Return the (X, Y) coordinate for the center point of the cell that contains the specified text.  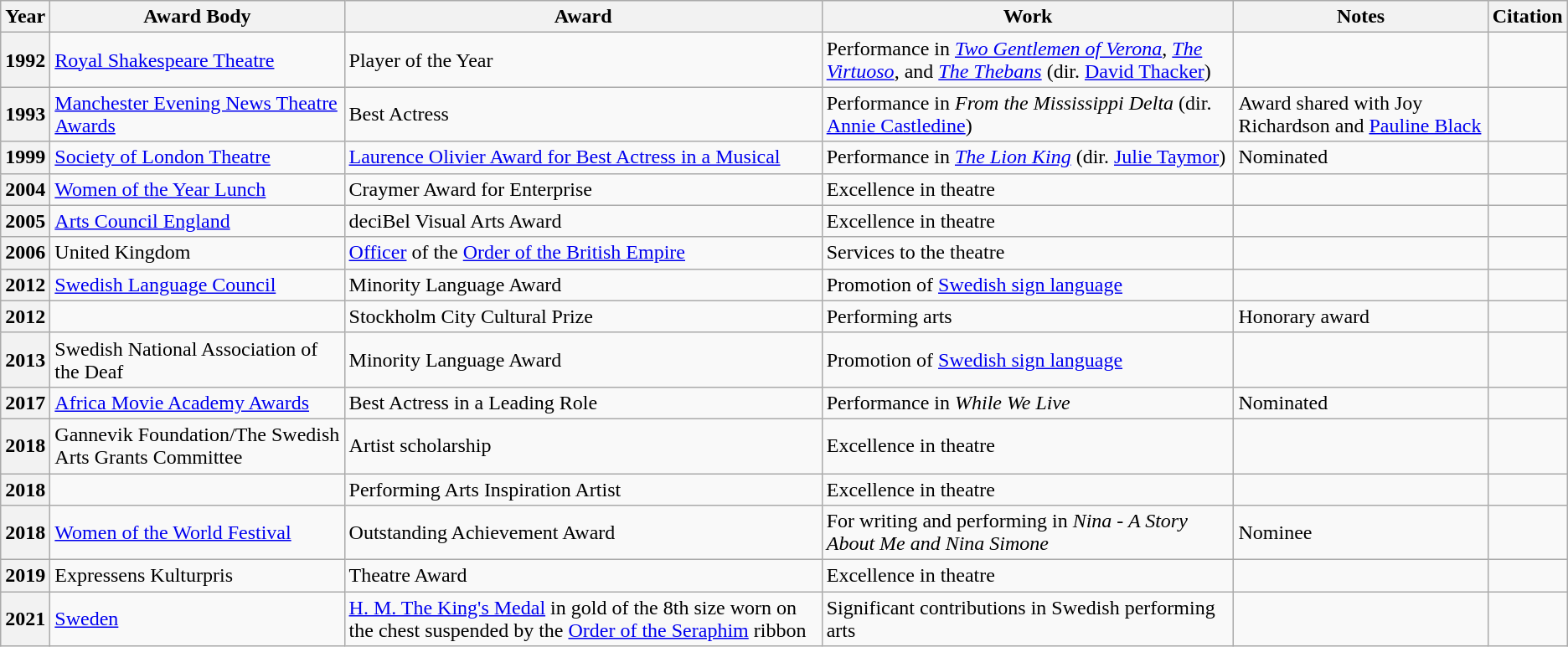
Swedish National Association of the Deaf (198, 360)
Year (25, 17)
2021 (25, 619)
Arts Council England (198, 221)
Performing Arts Inspiration Artist (583, 490)
2005 (25, 221)
Award (583, 17)
Award Body (198, 17)
H. M. The King's Medal in gold of the 8th size worn on the chest suspended by the Order of the Seraphim ribbon (583, 619)
deciBel Visual Arts Award (583, 221)
Laurence Olivier Award for Best Actress in a Musical (583, 157)
Award shared with Joy Richardson and Pauline Black (1360, 114)
Artist scholarship (583, 445)
Performance in The Lion King (dir. Julie Taymor) (1028, 157)
Work (1028, 17)
2013 (25, 360)
United Kingdom (198, 253)
Significant contributions in Swedish performing arts (1028, 619)
Nominee (1360, 532)
Best Actress (583, 114)
Sweden (198, 619)
Society of London Theatre (198, 157)
Women of the World Festival (198, 532)
Performance in While We Live (1028, 403)
Notes (1360, 17)
Services to the theatre (1028, 253)
Officer of the Order of the British Empire (583, 253)
Best Actress in a Leading Role (583, 403)
1999 (25, 157)
Royal Shakespeare Theatre (198, 60)
Player of the Year (583, 60)
1992 (25, 60)
Honorary award (1360, 316)
Swedish Language Council (198, 285)
2006 (25, 253)
Outstanding Achievement Award (583, 532)
Stockholm City Cultural Prize (583, 316)
2019 (25, 576)
Manchester Evening News Theatre Awards (198, 114)
Theatre Award (583, 576)
Expressens Kulturpris (198, 576)
For writing and performing in Nina - A Story About Me and Nina Simone (1028, 532)
Performing arts (1028, 316)
Women of the Year Lunch (198, 189)
Performance in From the Mississippi Delta (dir. Annie Castledine) (1028, 114)
2017 (25, 403)
Performance in Two Gentlemen of Verona, The Virtuoso, and The Thebans (dir. David Thacker) (1028, 60)
Citation (1528, 17)
Africa Movie Academy Awards (198, 403)
Gannevik Foundation/The Swedish Arts Grants Committee (198, 445)
Craymer Award for Enterprise (583, 189)
2004 (25, 189)
1993 (25, 114)
